Return the [X, Y] coordinate for the center point of the cell that contains the specified text.  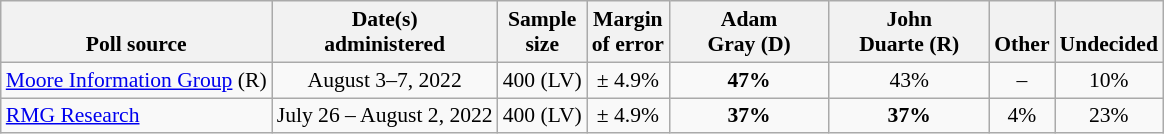
Date(s)administered [385, 32]
Undecided [1109, 32]
August 3–7, 2022 [385, 80]
July 26 – August 2, 2022 [385, 116]
10% [1109, 80]
47% [749, 80]
– [1022, 80]
Poll source [136, 32]
Other [1022, 32]
4% [1022, 116]
Marginof error [628, 32]
Moore Information Group (R) [136, 80]
Samplesize [542, 32]
JohnDuarte (R) [909, 32]
23% [1109, 116]
43% [909, 80]
RMG Research [136, 116]
AdamGray (D) [749, 32]
